Extract the [X, Y] coordinate from the center of the cell holding the provided text.  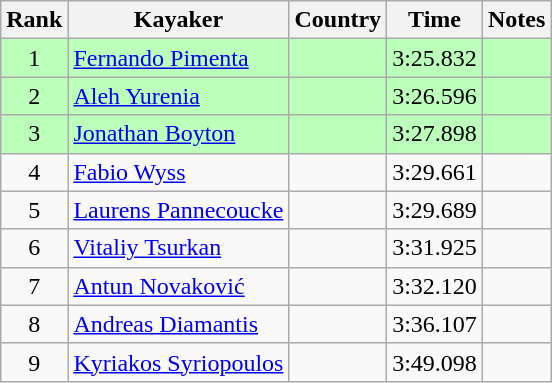
9 [34, 362]
Aleh Yurenia [178, 96]
3 [34, 134]
5 [34, 210]
3:26.596 [435, 96]
Antun Novaković [178, 286]
3:49.098 [435, 362]
6 [34, 248]
3:32.120 [435, 286]
3:29.689 [435, 210]
3:25.832 [435, 58]
3:27.898 [435, 134]
Andreas Diamantis [178, 324]
Rank [34, 20]
1 [34, 58]
Kyriakos Syriopoulos [178, 362]
Time [435, 20]
Country [338, 20]
4 [34, 172]
3:31.925 [435, 248]
8 [34, 324]
2 [34, 96]
Laurens Pannecoucke [178, 210]
Vitaliy Tsurkan [178, 248]
7 [34, 286]
Fernando Pimenta [178, 58]
Kayaker [178, 20]
Fabio Wyss [178, 172]
3:29.661 [435, 172]
Jonathan Boyton [178, 134]
3:36.107 [435, 324]
Notes [516, 20]
